Locate the cell with the specified text and output its (X, Y) center coordinate. 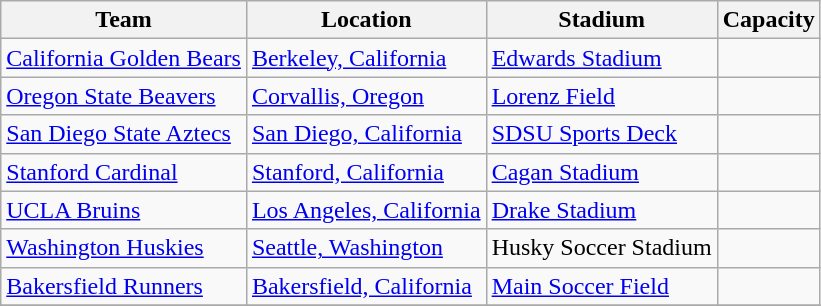
Stanford, California (366, 172)
Husky Soccer Stadium (602, 248)
UCLA Bruins (124, 210)
Bakersfield, California (366, 286)
Berkeley, California (366, 58)
Cagan Stadium (602, 172)
Team (124, 20)
Edwards Stadium (602, 58)
Los Angeles, California (366, 210)
SDSU Sports Deck (602, 134)
San Diego State Aztecs (124, 134)
San Diego, California (366, 134)
Drake Stadium (602, 210)
Capacity (768, 20)
Location (366, 20)
California Golden Bears (124, 58)
Seattle, Washington (366, 248)
Oregon State Beavers (124, 96)
Lorenz Field (602, 96)
Stanford Cardinal (124, 172)
Bakersfield Runners (124, 286)
Stadium (602, 20)
Washington Huskies (124, 248)
Corvallis, Oregon (366, 96)
Main Soccer Field (602, 286)
